Find where the given text appears and provide that cell's center as (x, y) coordinate. 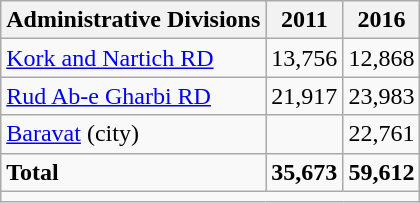
Administrative Divisions (134, 20)
2011 (304, 20)
59,612 (382, 172)
13,756 (304, 58)
Rud Ab-e Gharbi RD (134, 96)
23,983 (382, 96)
Total (134, 172)
Kork and Nartich RD (134, 58)
21,917 (304, 96)
2016 (382, 20)
22,761 (382, 134)
12,868 (382, 58)
Baravat (city) (134, 134)
35,673 (304, 172)
